For the text-containing cell, return its midpoint in [X, Y] coordinate format. 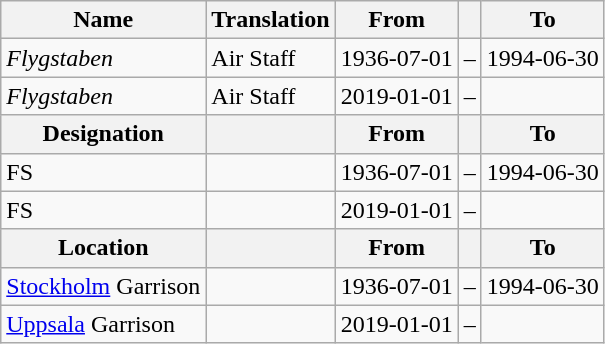
Translation [270, 20]
Uppsala Garrison [104, 324]
Designation [104, 134]
Name [104, 20]
Stockholm Garrison [104, 286]
Location [104, 248]
